Determine the (x, y) coordinate at the center of the cell enclosing the given text.  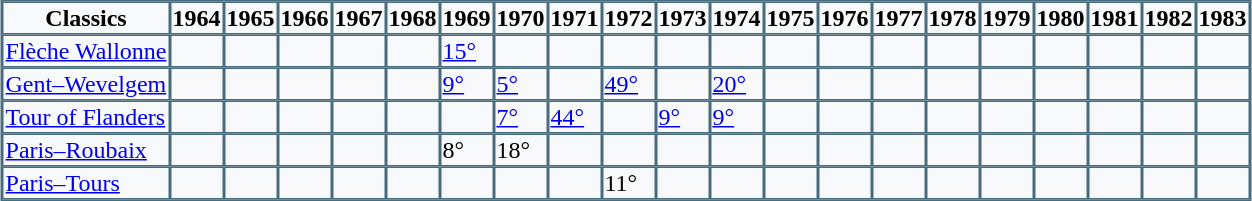
1983 (1222, 18)
15° (466, 50)
Flèche Wallonne (86, 50)
44° (574, 116)
1981 (1114, 18)
1982 (1168, 18)
1968 (412, 18)
1972 (628, 18)
20° (736, 84)
1974 (736, 18)
1964 (196, 18)
49° (628, 84)
Paris–Tours (86, 182)
1973 (682, 18)
1967 (358, 18)
1969 (466, 18)
1980 (1060, 18)
7° (520, 116)
Classics (86, 18)
1976 (844, 18)
Paris–Roubaix (86, 150)
11° (628, 182)
1965 (250, 18)
1966 (304, 18)
5° (520, 84)
8° (466, 150)
1977 (898, 18)
Gent–Wevelgem (86, 84)
1978 (952, 18)
18° (520, 150)
Tour of Flanders (86, 116)
1970 (520, 18)
1975 (790, 18)
1979 (1006, 18)
1971 (574, 18)
